For the text-containing cell, return its midpoint in (X, Y) coordinate format. 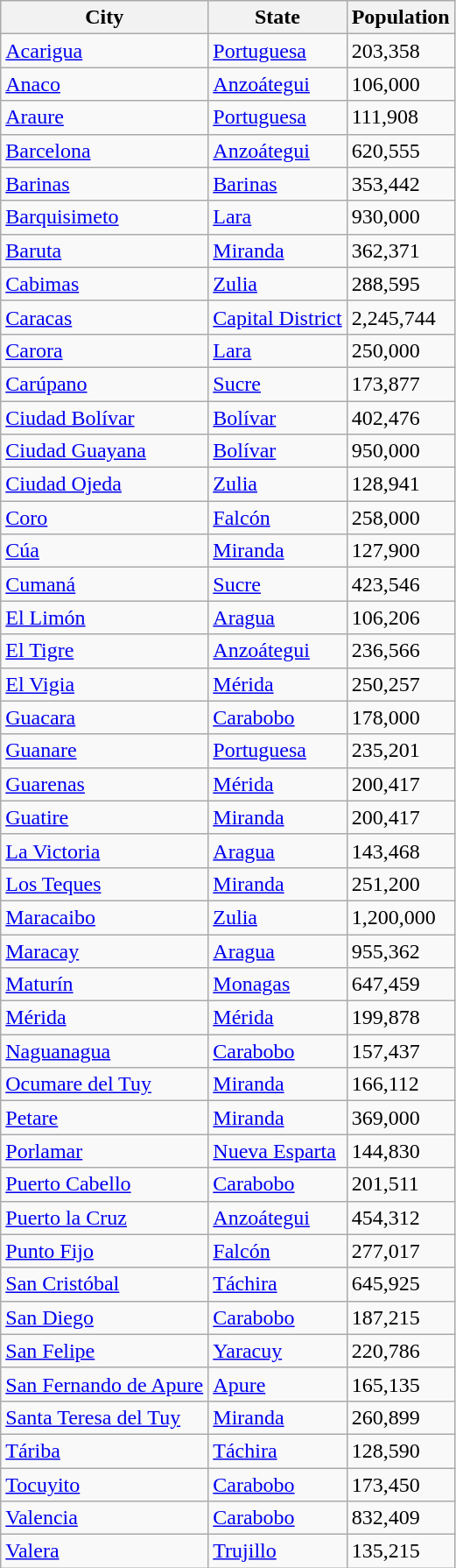
Maracaibo (105, 917)
Population (401, 18)
Monagas (277, 985)
402,476 (401, 418)
250,000 (401, 350)
955,362 (401, 950)
1,200,000 (401, 917)
San Diego (105, 1317)
Cabimas (105, 284)
Guacara (105, 717)
Guanare (105, 751)
362,371 (401, 251)
454,312 (401, 1218)
220,786 (401, 1351)
Guarenas (105, 784)
620,555 (401, 151)
353,442 (401, 184)
106,206 (401, 618)
423,546 (401, 584)
State (277, 18)
930,000 (401, 217)
Ciudad Ojeda (105, 484)
Cúa (105, 551)
Ciudad Guayana (105, 451)
645,925 (401, 1284)
San Fernando de Apure (105, 1384)
144,830 (401, 1151)
Araure (105, 117)
San Felipe (105, 1351)
Anaco (105, 84)
135,215 (401, 1551)
199,878 (401, 1018)
Valera (105, 1551)
950,000 (401, 451)
258,000 (401, 518)
Puerto la Cruz (105, 1218)
Yaracuy (277, 1351)
Acarigua (105, 51)
143,468 (401, 851)
Cumaná (105, 584)
Barquisimeto (105, 217)
Táriba (105, 1451)
236,566 (401, 651)
Caracas (105, 317)
Apure (277, 1384)
203,358 (401, 51)
Valencia (105, 1518)
251,200 (401, 884)
166,112 (401, 1084)
Porlamar (105, 1151)
128,590 (401, 1451)
288,595 (401, 284)
178,000 (401, 717)
Trujillo (277, 1551)
260,899 (401, 1417)
127,900 (401, 551)
Ciudad Bolívar (105, 418)
Nueva Esparta (277, 1151)
Maturín (105, 985)
111,908 (401, 117)
Carúpano (105, 384)
235,201 (401, 751)
173,450 (401, 1485)
128,941 (401, 484)
Baruta (105, 251)
Barcelona (105, 151)
El Tigre (105, 651)
Guatire (105, 817)
173,877 (401, 384)
San Cristóbal (105, 1284)
City (105, 18)
Santa Teresa del Tuy (105, 1417)
Petare (105, 1118)
El Limón (105, 618)
187,215 (401, 1317)
Capital District (277, 317)
832,409 (401, 1518)
Maracay (105, 950)
Puerto Cabello (105, 1184)
La Victoria (105, 851)
El Vigia (105, 684)
2,245,744 (401, 317)
250,257 (401, 684)
Tocuyito (105, 1485)
Punto Fijo (105, 1251)
Carora (105, 350)
201,511 (401, 1184)
277,017 (401, 1251)
157,437 (401, 1051)
Los Teques (105, 884)
647,459 (401, 985)
Coro (105, 518)
369,000 (401, 1118)
106,000 (401, 84)
165,135 (401, 1384)
Ocumare del Tuy (105, 1084)
Naguanagua (105, 1051)
